Detect which cell encompasses the target text, then output its [X, Y] center coordinate. 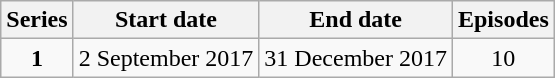
Episodes [503, 20]
2 September 2017 [166, 58]
Start date [166, 20]
10 [503, 58]
31 December 2017 [356, 58]
1 [37, 58]
Series [37, 20]
End date [356, 20]
